Return (x, y) of the center of cell containing provided text 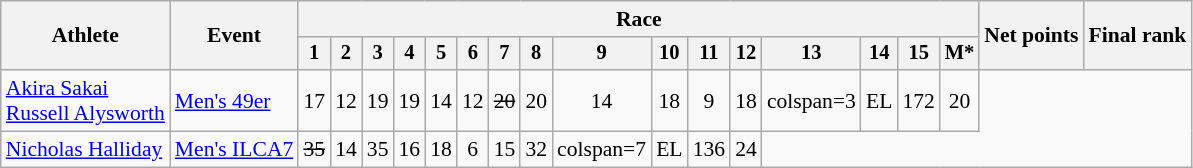
Final rank (1138, 36)
136 (710, 150)
colspan=3 (812, 100)
172 (918, 100)
13 (812, 54)
3 (378, 54)
5 (441, 54)
Event (234, 36)
Akira SakaiRussell Alysworth (86, 100)
16 (409, 150)
Athlete (86, 36)
Men's 49er (234, 100)
colspan=7 (602, 150)
Nicholas Halliday (86, 150)
24 (746, 150)
8 (536, 54)
7 (505, 54)
32 (536, 150)
4 (409, 54)
Men's ILCA7 (234, 150)
10 (670, 54)
Net points (1031, 36)
11 (710, 54)
Race (638, 19)
2 (346, 54)
1 (314, 54)
M* (960, 54)
17 (314, 100)
